Provide the [X, Y] coordinate of the cell's center where the given text is located.  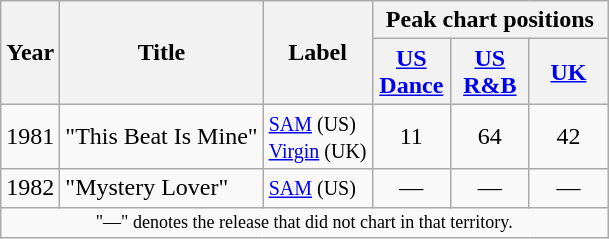
US R&B [490, 72]
11 [412, 136]
"Mystery Lover" [162, 188]
UK [568, 72]
Peak chart positions [490, 20]
SAM (US) [318, 188]
64 [490, 136]
1982 [30, 188]
Label [318, 52]
42 [568, 136]
SAM (US)Virgin (UK) [318, 136]
"—" denotes the release that did not chart in that territory. [304, 222]
US Dance [412, 72]
Year [30, 52]
Title [162, 52]
"This Beat Is Mine" [162, 136]
1981 [30, 136]
